Pinpoint the cell where the given text exists, returning its (x, y) midpoint coordinate. 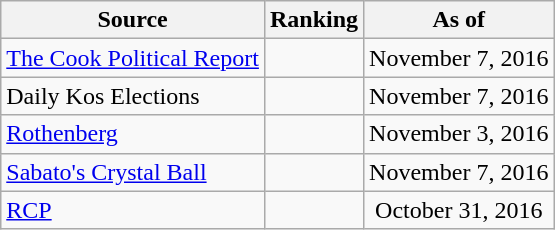
November 3, 2016 (459, 134)
RCP (133, 210)
Rothenberg (133, 134)
The Cook Political Report (133, 58)
Ranking (314, 20)
As of (459, 20)
Daily Kos Elections (133, 96)
Sabato's Crystal Ball (133, 172)
Source (133, 20)
October 31, 2016 (459, 210)
